Capture the cell that displays the provided text and extract its [x, y] central coordinate. 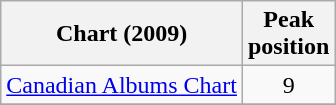
9 [288, 85]
Peakposition [288, 34]
Chart (2009) [122, 34]
Canadian Albums Chart [122, 85]
